For the text-containing cell, return its midpoint in [x, y] coordinate format. 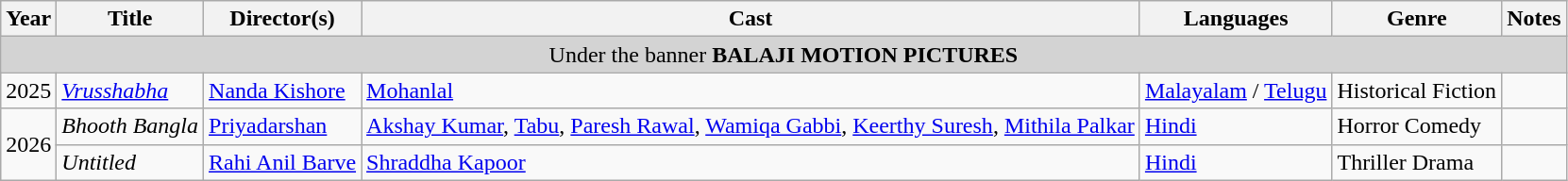
Untitled [130, 162]
Year [28, 19]
Priyadarshan [283, 126]
Nanda Kishore [283, 90]
2025 [28, 90]
Akshay Kumar, Tabu, Paresh Rawal, Wamiqa Gabbi, Keerthy Suresh, Mithila Palkar [751, 126]
Malayalam / Telugu [1236, 90]
Under the banner BALAJI MOTION PICTURES [784, 55]
Mohanlal [751, 90]
Shraddha Kapoor [751, 162]
Historical Fiction [1417, 90]
2026 [28, 144]
Director(s) [283, 19]
Languages [1236, 19]
Cast [751, 19]
Vrusshabha [130, 90]
Horror Comedy [1417, 126]
Title [130, 19]
Notes [1534, 19]
Bhooth Bangla [130, 126]
Genre [1417, 19]
Thriller Drama [1417, 162]
Rahi Anil Barve [283, 162]
